Return the [x, y] coordinate for the center point of the cell that contains the specified text.  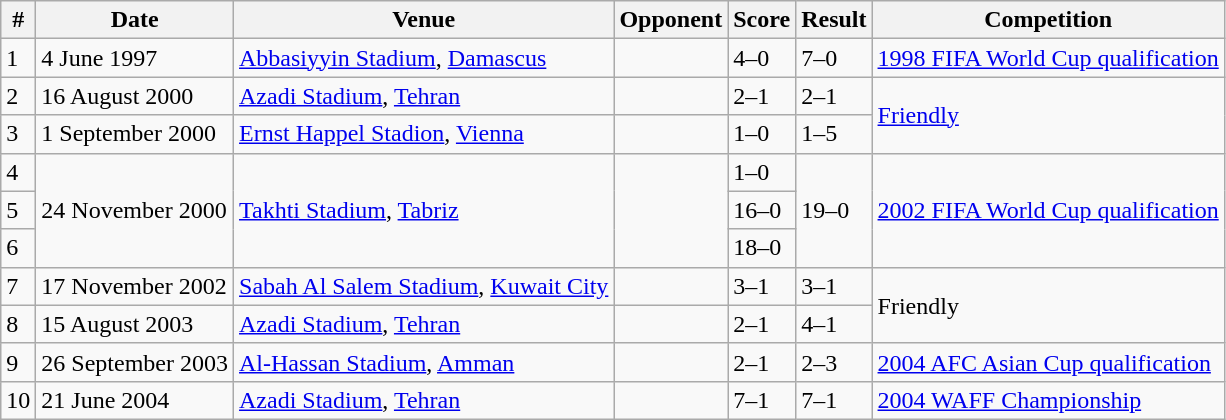
6 [18, 248]
2–3 [834, 362]
26 September 2003 [135, 362]
Result [834, 20]
15 August 2003 [135, 324]
Takhti Stadium, Tabriz [424, 210]
21 June 2004 [135, 400]
16 August 2000 [135, 96]
24 November 2000 [135, 210]
4–0 [762, 58]
1 [18, 58]
Ernst Happel Stadion, Vienna [424, 134]
Sabah Al Salem Stadium, Kuwait City [424, 286]
10 [18, 400]
1 September 2000 [135, 134]
4–1 [834, 324]
9 [18, 362]
Competition [1048, 20]
Date [135, 20]
1–5 [834, 134]
Opponent [671, 20]
Al-Hassan Stadium, Amman [424, 362]
2002 FIFA World Cup qualification [1048, 210]
16–0 [762, 210]
1998 FIFA World Cup qualification [1048, 58]
Score [762, 20]
8 [18, 324]
3 [18, 134]
7 [18, 286]
2004 AFC Asian Cup qualification [1048, 362]
18–0 [762, 248]
5 [18, 210]
19–0 [834, 210]
Venue [424, 20]
4 [18, 172]
# [18, 20]
2004 WAFF Championship [1048, 400]
2 [18, 96]
Abbasiyyin Stadium, Damascus [424, 58]
7–0 [834, 58]
4 June 1997 [135, 58]
17 November 2002 [135, 286]
